For the text-containing cell, return its midpoint in [X, Y] coordinate format. 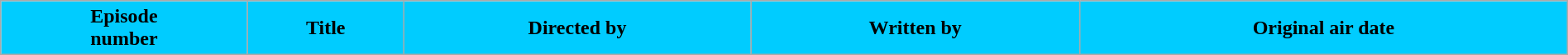
Episodenumber [124, 28]
Directed by [577, 28]
Title [326, 28]
Original air date [1324, 28]
Written by [915, 28]
